Capture the cell that displays the provided text and extract its (x, y) central coordinate. 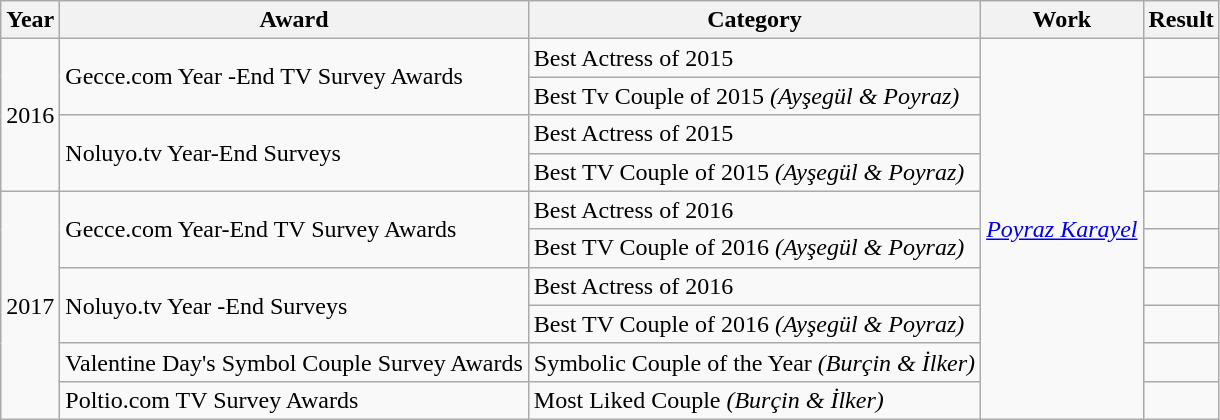
Year (30, 20)
Best TV Couple of 2015 (Ayşegül & Poyraz) (754, 172)
Result (1181, 20)
Noluyo.tv Year -End Surveys (294, 305)
Poltio.com TV Survey Awards (294, 400)
Most Liked Couple (Burçin & İlker) (754, 400)
Valentine Day's Symbol Couple Survey Awards (294, 362)
2016 (30, 115)
2017 (30, 305)
Gecce.com Year-End TV Survey Awards (294, 229)
Category (754, 20)
Poyraz Karayel (1062, 230)
Award (294, 20)
Symbolic Couple of the Year (Burçin & İlker) (754, 362)
Best Tv Couple of 2015 (Ayşegül & Poyraz) (754, 96)
Noluyo.tv Year-End Surveys (294, 153)
Work (1062, 20)
Gecce.com Year -End TV Survey Awards (294, 77)
